Find where the given text appears and provide that cell's center as [X, Y] coordinate. 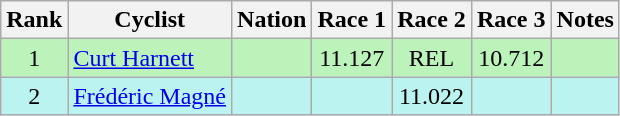
Curt Harnett [150, 58]
1 [34, 58]
Notes [585, 20]
Race 3 [511, 20]
Cyclist [150, 20]
Nation [272, 20]
11.022 [432, 96]
2 [34, 96]
REL [432, 58]
Rank [34, 20]
Race 2 [432, 20]
11.127 [352, 58]
10.712 [511, 58]
Frédéric Magné [150, 96]
Race 1 [352, 20]
